Pinpoint the cell where the given text exists, returning its [x, y] midpoint coordinate. 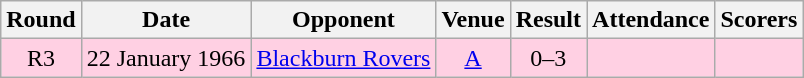
R3 [41, 58]
Blackburn Rovers [344, 58]
Scorers [759, 20]
0–3 [548, 58]
22 January 1966 [166, 58]
Attendance [651, 20]
Opponent [344, 20]
Date [166, 20]
A [473, 58]
Round [41, 20]
Venue [473, 20]
Result [548, 20]
